Extract the (x, y) coordinate from the center of the cell holding the provided text.  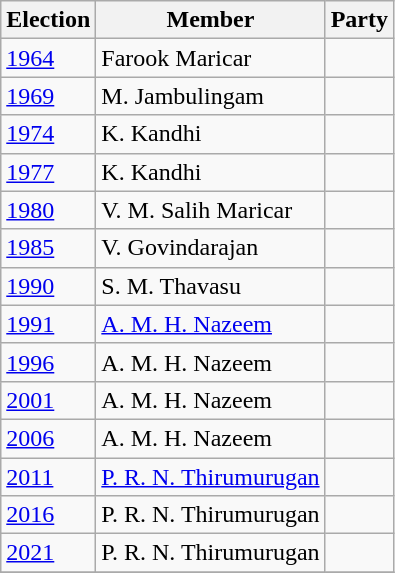
1980 (48, 210)
2011 (48, 477)
2021 (48, 553)
1974 (48, 134)
S. M. Thavasu (210, 286)
1964 (48, 58)
Farook Maricar (210, 58)
V. M. Salih Maricar (210, 210)
1991 (48, 324)
V. Govindarajan (210, 248)
Party (359, 20)
1969 (48, 96)
1990 (48, 286)
2006 (48, 438)
2016 (48, 515)
1977 (48, 172)
Member (210, 20)
M. Jambulingam (210, 96)
Election (48, 20)
2001 (48, 400)
1985 (48, 248)
1996 (48, 362)
